Return (x, y) of the center of cell containing provided text 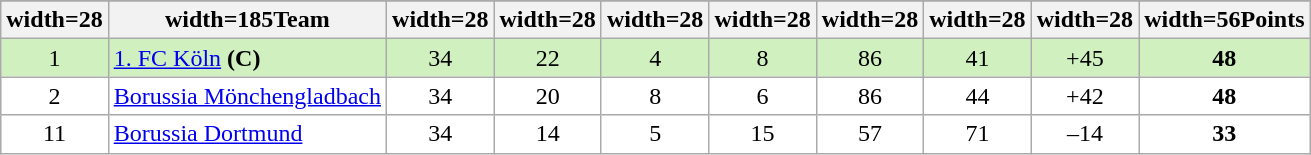
15 (762, 134)
6 (762, 96)
22 (548, 58)
1. FC Köln (C) (247, 58)
14 (548, 134)
width=56Points (1224, 20)
Borussia Mönchengladbach (247, 96)
2 (54, 96)
4 (654, 58)
1 (54, 58)
11 (54, 134)
41 (978, 58)
+42 (1084, 96)
+45 (1084, 58)
Borussia Dortmund (247, 134)
71 (978, 134)
5 (654, 134)
20 (548, 96)
57 (870, 134)
44 (978, 96)
–14 (1084, 134)
width=185Team (247, 20)
33 (1224, 134)
